Detect which cell encompasses the target text, then output its (X, Y) center coordinate. 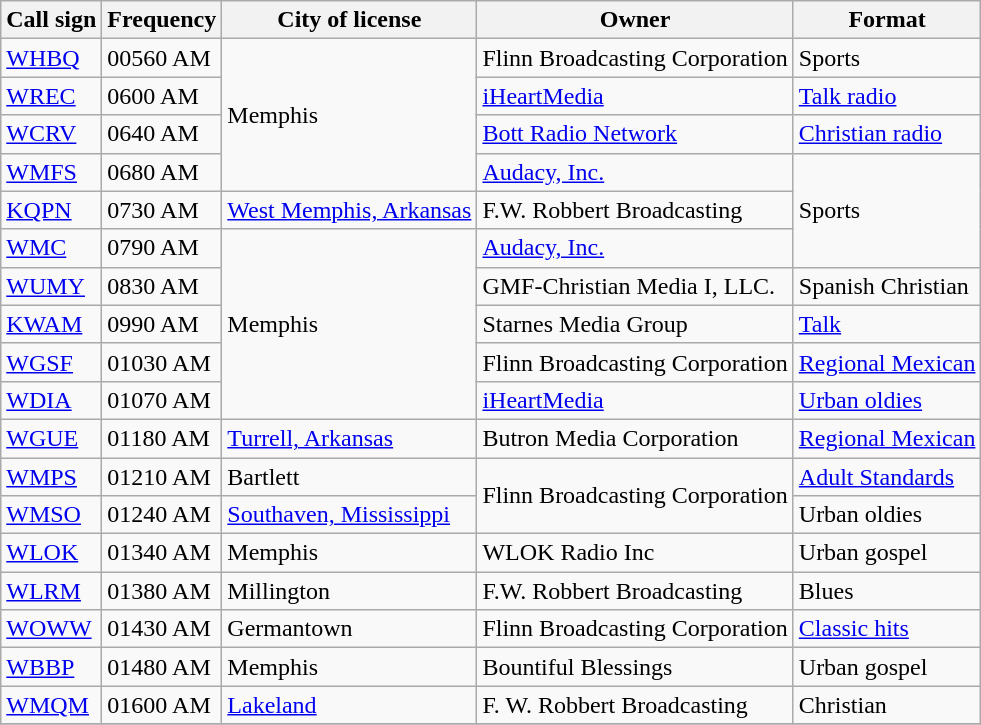
00560 AM (162, 58)
WREC (52, 96)
0990 AM (162, 324)
WMPS (52, 477)
Southaven, Mississippi (350, 515)
0830 AM (162, 286)
01380 AM (162, 591)
0640 AM (162, 134)
WHBQ (52, 58)
Adult Standards (887, 477)
0730 AM (162, 210)
01600 AM (162, 705)
01180 AM (162, 438)
Classic hits (887, 629)
Starnes Media Group (635, 324)
Germantown (350, 629)
Owner (635, 20)
0790 AM (162, 248)
01210 AM (162, 477)
Spanish Christian (887, 286)
GMF-Christian Media I, LLC. (635, 286)
WMSO (52, 515)
WLOK (52, 553)
01480 AM (162, 667)
01030 AM (162, 362)
WGUE (52, 438)
01340 AM (162, 553)
WGSF (52, 362)
Bott Radio Network (635, 134)
Bartlett (350, 477)
City of license (350, 20)
WCRV (52, 134)
WMQM (52, 705)
Christian radio (887, 134)
01070 AM (162, 400)
0680 AM (162, 172)
Talk (887, 324)
WBBP (52, 667)
WMFS (52, 172)
0600 AM (162, 96)
Christian (887, 705)
West Memphis, Arkansas (350, 210)
WMC (52, 248)
WDIA (52, 400)
KQPN (52, 210)
01430 AM (162, 629)
KWAM (52, 324)
Butron Media Corporation (635, 438)
Bountiful Blessings (635, 667)
Lakeland (350, 705)
Call sign (52, 20)
Frequency (162, 20)
WUMY (52, 286)
WOWW (52, 629)
WLRM (52, 591)
01240 AM (162, 515)
Millington (350, 591)
Blues (887, 591)
WLOK Radio Inc (635, 553)
Format (887, 20)
F. W. Robbert Broadcasting (635, 705)
Turrell, Arkansas (350, 438)
Talk radio (887, 96)
